Capture the cell that displays the provided text and extract its [X, Y] central coordinate. 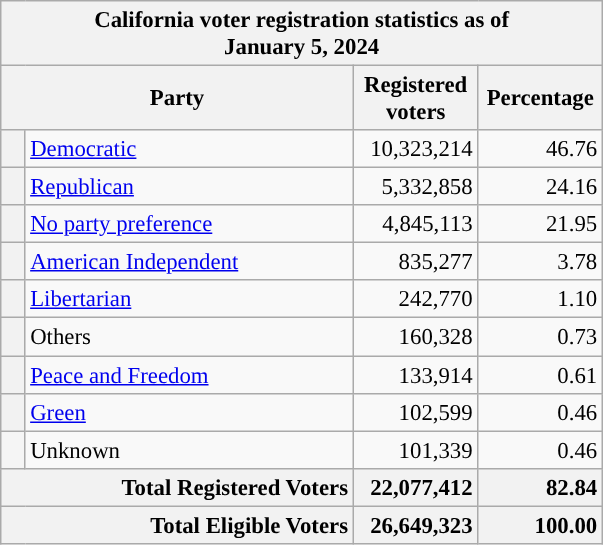
5,332,858 [416, 187]
21.95 [540, 224]
Registered voters [416, 98]
No party preference [189, 224]
0.73 [540, 337]
100.00 [540, 525]
Total Eligible Voters [178, 525]
4,845,113 [416, 224]
46.76 [540, 149]
Others [189, 337]
102,599 [416, 412]
Peace and Freedom [189, 375]
22,077,412 [416, 487]
133,914 [416, 375]
10,323,214 [416, 149]
82.84 [540, 487]
American Independent [189, 262]
Democratic [189, 149]
242,770 [416, 299]
Party [178, 98]
0.61 [540, 375]
Republican [189, 187]
Unknown [189, 450]
3.78 [540, 262]
24.16 [540, 187]
Total Registered Voters [178, 487]
California voter registration statistics as ofJanuary 5, 2024 [302, 34]
Green [189, 412]
160,328 [416, 337]
Libertarian [189, 299]
101,339 [416, 450]
26,649,323 [416, 525]
Percentage [540, 98]
835,277 [416, 262]
1.10 [540, 299]
